For the text-containing cell, return its midpoint in [x, y] coordinate format. 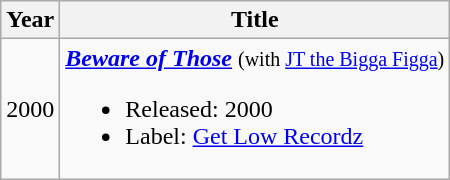
Beware of Those (with JT the Bigga Figga)Released: 2000Label: Get Low Recordz [255, 109]
2000 [30, 109]
Title [255, 20]
Year [30, 20]
